Determine the (X, Y) coordinate at the center of the cell enclosing the given text.  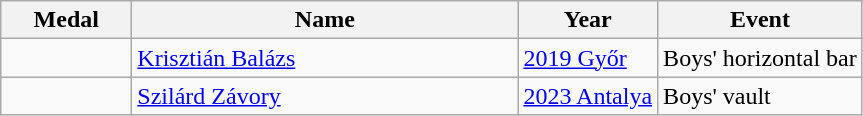
Boys' horizontal bar (760, 58)
Boys' vault (760, 96)
2023 Antalya (588, 96)
Medal (66, 20)
Name (325, 20)
Szilárd Závory (325, 96)
Event (760, 20)
2019 Győr (588, 58)
Year (588, 20)
Krisztián Balázs (325, 58)
